Locate the cell with the specified text and output its (X, Y) center coordinate. 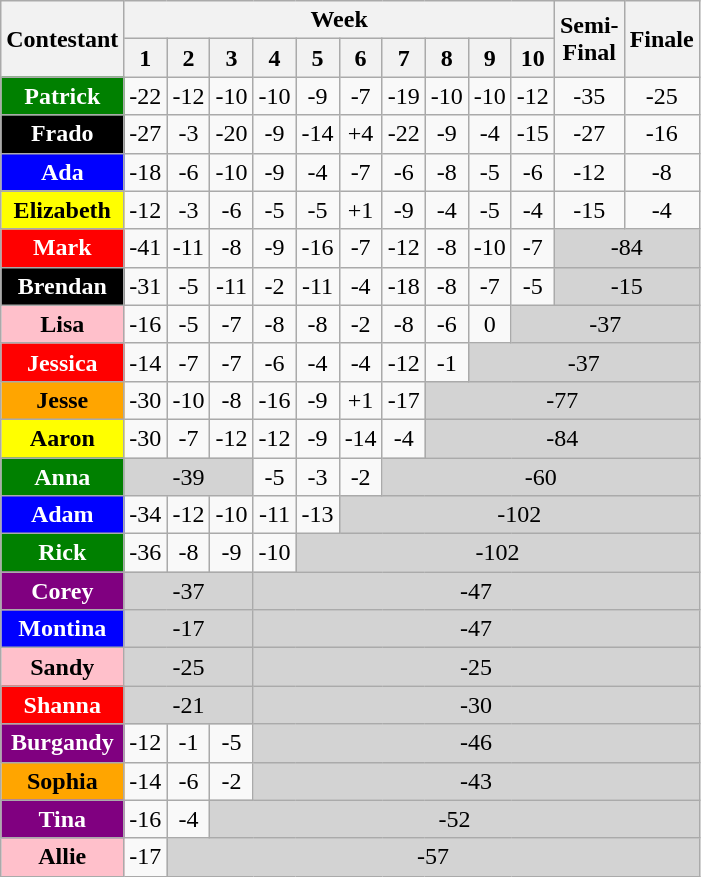
Brendan (62, 286)
-46 (476, 743)
5 (318, 58)
Ada (62, 172)
9 (490, 58)
8 (446, 58)
Anna (62, 477)
-19 (404, 96)
0 (490, 324)
-35 (589, 96)
-43 (476, 781)
Jessica (62, 362)
-34 (146, 515)
-41 (146, 248)
1 (146, 58)
-31 (146, 286)
Corey (62, 591)
Burgandy (62, 743)
Aaron (62, 438)
Adam (62, 515)
Lisa (62, 324)
6 (360, 58)
3 (232, 58)
-20 (232, 134)
Sandy (62, 667)
Shanna (62, 705)
Allie (62, 857)
Jesse (62, 400)
-13 (318, 515)
-36 (146, 553)
-60 (540, 477)
4 (274, 58)
Elizabeth (62, 210)
Montina (62, 629)
Tina (62, 819)
10 (532, 58)
-39 (188, 477)
Semi-Final (589, 39)
Week (340, 20)
Mark (62, 248)
7 (404, 58)
-52 (454, 819)
-21 (188, 705)
Finale (662, 39)
Frado (62, 134)
Rick (62, 553)
Sophia (62, 781)
-77 (562, 400)
+4 (360, 134)
-57 (433, 857)
Patrick (62, 96)
2 (188, 58)
Contestant (62, 39)
